Search for the cell housing the specified text and yield its [x, y] center coordinate. 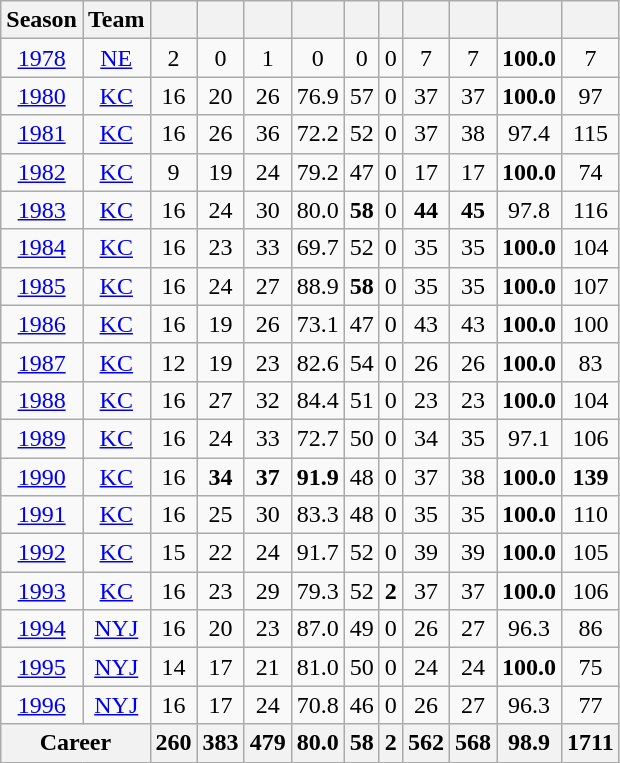
97.4 [530, 134]
97.8 [530, 210]
1711 [591, 743]
36 [268, 134]
1986 [42, 324]
54 [362, 362]
9 [174, 172]
83 [591, 362]
25 [220, 515]
105 [591, 553]
72.2 [318, 134]
73.1 [318, 324]
12 [174, 362]
81.0 [318, 667]
568 [472, 743]
32 [268, 400]
86 [591, 629]
98.9 [530, 743]
51 [362, 400]
115 [591, 134]
1993 [42, 591]
1978 [42, 58]
46 [362, 705]
70.8 [318, 705]
1991 [42, 515]
87.0 [318, 629]
49 [362, 629]
1983 [42, 210]
29 [268, 591]
21 [268, 667]
479 [268, 743]
139 [591, 477]
44 [426, 210]
NE [116, 58]
Career [76, 743]
1995 [42, 667]
1980 [42, 96]
1989 [42, 438]
1981 [42, 134]
Season [42, 20]
74 [591, 172]
22 [220, 553]
97 [591, 96]
562 [426, 743]
97.1 [530, 438]
91.9 [318, 477]
69.7 [318, 248]
383 [220, 743]
1996 [42, 705]
79.2 [318, 172]
100 [591, 324]
84.4 [318, 400]
72.7 [318, 438]
1984 [42, 248]
79.3 [318, 591]
83.3 [318, 515]
88.9 [318, 286]
1982 [42, 172]
76.9 [318, 96]
116 [591, 210]
82.6 [318, 362]
1985 [42, 286]
1992 [42, 553]
57 [362, 96]
107 [591, 286]
1 [268, 58]
1987 [42, 362]
1994 [42, 629]
260 [174, 743]
14 [174, 667]
77 [591, 705]
45 [472, 210]
1990 [42, 477]
75 [591, 667]
15 [174, 553]
110 [591, 515]
1988 [42, 400]
Team [116, 20]
91.7 [318, 553]
